From the cell containing the given text, extract its center point as (x, y) coordinate. 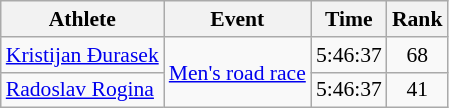
Radoslav Rogina (82, 90)
Kristijan Đurasek (82, 55)
41 (418, 90)
Athlete (82, 19)
Rank (418, 19)
Time (349, 19)
Event (238, 19)
68 (418, 55)
Men's road race (238, 72)
